Find where the given text appears and provide that cell's center as [X, Y] coordinate. 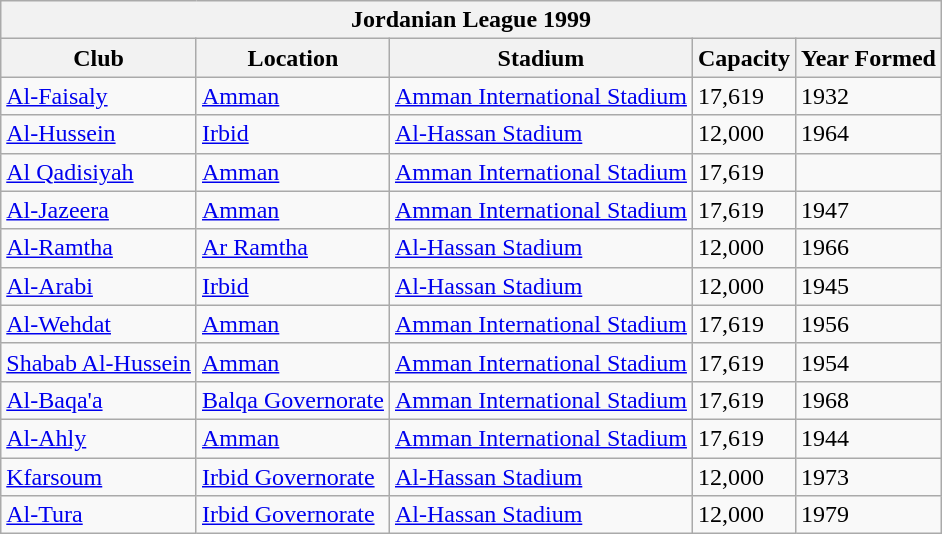
Al-Jazeera [99, 210]
Al-Wehdat [99, 324]
Location [292, 58]
Al-Arabi [99, 286]
1945 [869, 286]
1956 [869, 324]
Jordanian League 1999 [472, 20]
Ar Ramtha [292, 248]
Al-Ramtha [99, 248]
1947 [869, 210]
Al-Tura [99, 515]
Al-Ahly [99, 438]
Year Formed [869, 58]
Al-Faisaly [99, 96]
Al-Baqa'a [99, 400]
Club [99, 58]
Shabab Al-Hussein [99, 362]
1979 [869, 515]
Al-Hussein [99, 134]
1966 [869, 248]
1944 [869, 438]
1954 [869, 362]
Capacity [744, 58]
1964 [869, 134]
1932 [869, 96]
Balqa Governorate [292, 400]
Stadium [540, 58]
Al Qadisiyah [99, 172]
1973 [869, 477]
1968 [869, 400]
Kfarsoum [99, 477]
